Identify which cell holds the provided text, then report its (X, Y) central coordinate. 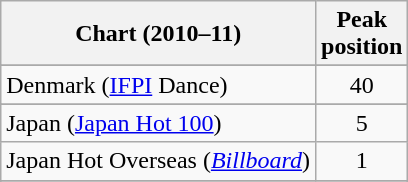
1 (362, 161)
5 (362, 123)
Japan Hot Overseas (Billboard) (158, 161)
Denmark (IFPI Dance) (158, 85)
40 (362, 85)
Chart (2010–11) (158, 34)
Peakposition (362, 34)
Japan (Japan Hot 100) (158, 123)
